From the cell containing the given text, extract its center point as [x, y] coordinate. 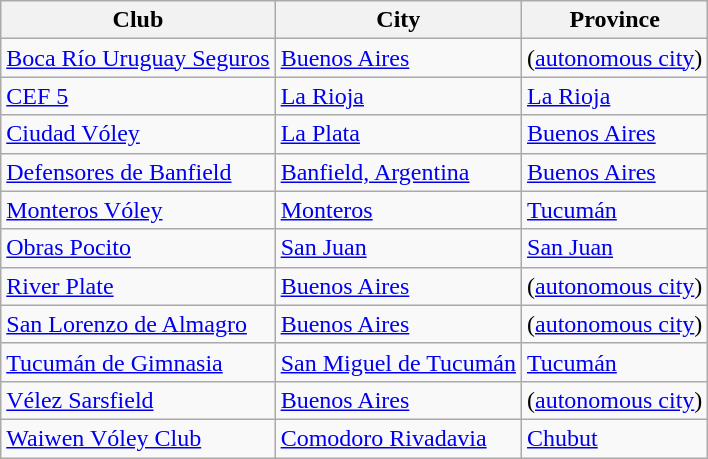
Vélez Sarsfield [138, 400]
Waiwen Vóley Club [138, 438]
Comodoro Rivadavia [398, 438]
Monteros Vóley [138, 210]
Defensores de Banfield [138, 172]
Province [615, 20]
River Plate [138, 286]
La Plata [398, 134]
Club [138, 20]
San Lorenzo de Almagro [138, 324]
Tucumán de Gimnasia [138, 362]
CEF 5 [138, 96]
Boca Río Uruguay Seguros [138, 58]
Ciudad Vóley [138, 134]
City [398, 20]
Obras Pocito [138, 248]
Chubut [615, 438]
Banfield, Argentina [398, 172]
Monteros [398, 210]
San Miguel de Tucumán [398, 362]
